Extract the (x, y) coordinate from the center of the cell holding the provided text.  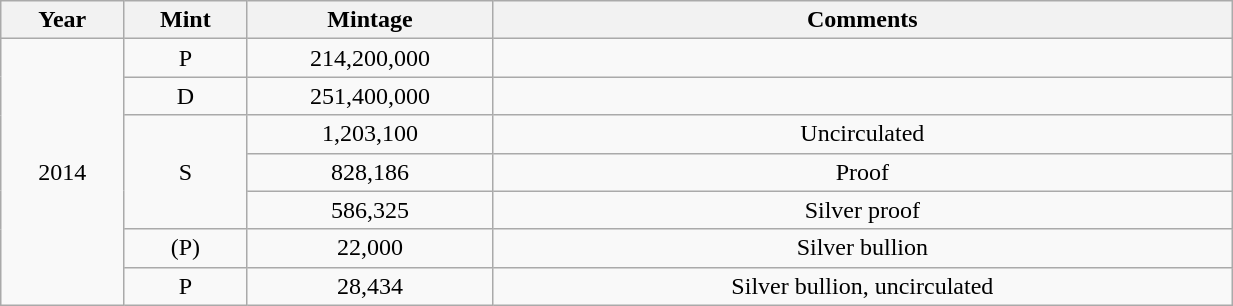
Silver bullion, uncirculated (862, 286)
Uncirculated (862, 134)
28,434 (370, 286)
Silver bullion (862, 248)
D (186, 96)
Year (62, 20)
Mint (186, 20)
S (186, 172)
214,200,000 (370, 58)
1,203,100 (370, 134)
(P) (186, 248)
828,186 (370, 172)
Comments (862, 20)
586,325 (370, 210)
251,400,000 (370, 96)
Silver proof (862, 210)
2014 (62, 172)
Mintage (370, 20)
22,000 (370, 248)
Proof (862, 172)
